Pinpoint the cell where the given text exists, returning its [x, y] midpoint coordinate. 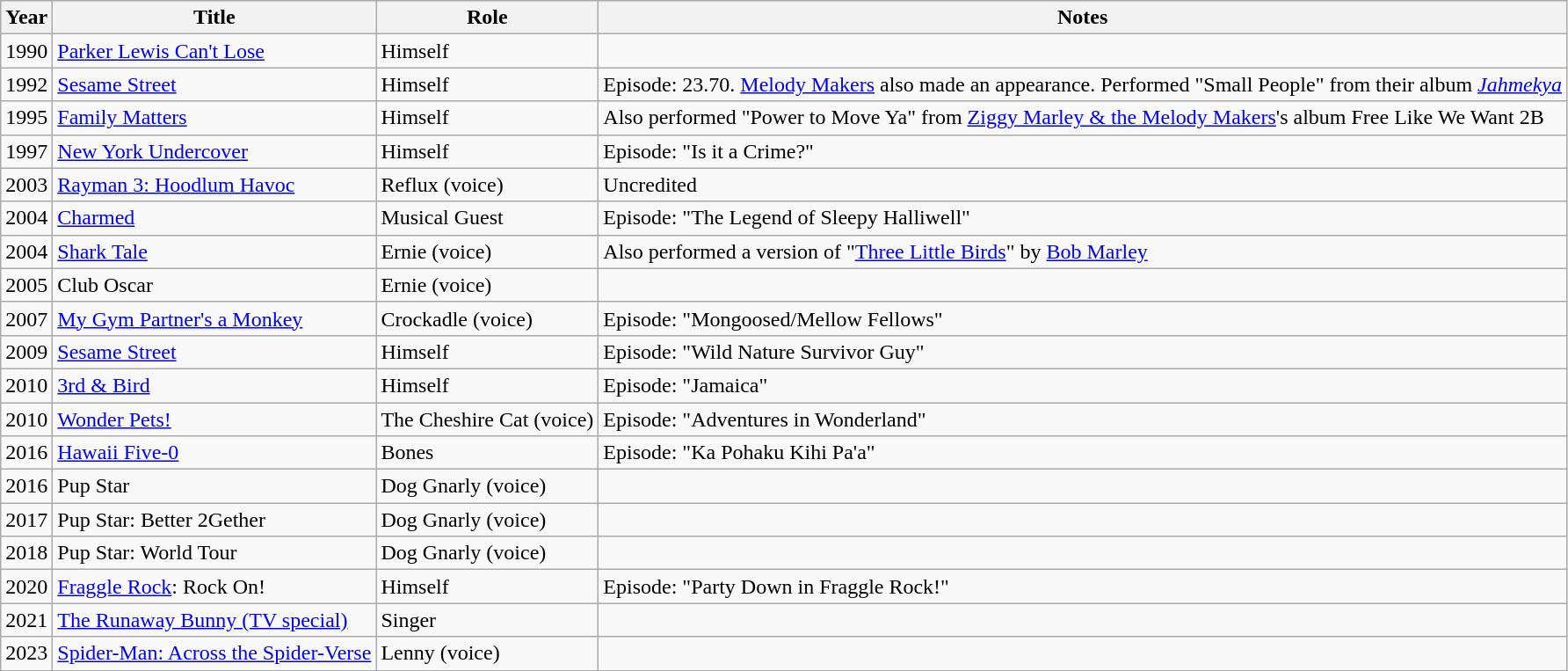
The Cheshire Cat (voice) [487, 419]
2003 [26, 185]
2007 [26, 318]
2023 [26, 653]
Episode: "Mongoosed/Mellow Fellows" [1083, 318]
Lenny (voice) [487, 653]
Episode: "Wild Nature Survivor Guy" [1083, 352]
Year [26, 18]
New York Undercover [214, 151]
Pup Star: World Tour [214, 553]
Episode: "The Legend of Sleepy Halliwell" [1083, 218]
Episode: "Ka Pohaku Kihi Pa'a" [1083, 453]
Family Matters [214, 118]
Notes [1083, 18]
Shark Tale [214, 252]
2009 [26, 352]
Charmed [214, 218]
Rayman 3: Hoodlum Havoc [214, 185]
Fraggle Rock: Rock On! [214, 587]
The Runaway Bunny (TV special) [214, 620]
Hawaii Five-0 [214, 453]
Episode: "Is it a Crime?" [1083, 151]
2021 [26, 620]
Episode: "Adventures in Wonderland" [1083, 419]
Crockadle (voice) [487, 318]
Musical Guest [487, 218]
3rd & Bird [214, 385]
1992 [26, 84]
Title [214, 18]
Episode: "Party Down in Fraggle Rock!" [1083, 587]
Also performed "Power to Move Ya" from Ziggy Marley & the Melody Makers's album Free Like We Want 2B [1083, 118]
Role [487, 18]
Episode: "Jamaica" [1083, 385]
Episode: 23.70. Melody Makers also made an appearance. Performed "Small People" from their album Jahmekya [1083, 84]
2018 [26, 553]
Pup Star: Better 2Gether [214, 520]
2005 [26, 285]
Wonder Pets! [214, 419]
Singer [487, 620]
Also performed a version of "Three Little Birds" by Bob Marley [1083, 252]
Pup Star [214, 486]
Parker Lewis Can't Lose [214, 51]
Reflux (voice) [487, 185]
2017 [26, 520]
1997 [26, 151]
Bones [487, 453]
Uncredited [1083, 185]
My Gym Partner's a Monkey [214, 318]
2020 [26, 587]
1990 [26, 51]
Club Oscar [214, 285]
1995 [26, 118]
Spider-Man: Across the Spider-Verse [214, 653]
